Return (x, y) of the center of cell containing provided text 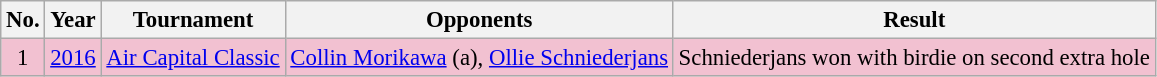
1 (23, 58)
Collin Morikawa (a), Ollie Schniederjans (479, 58)
2016 (73, 58)
Opponents (479, 20)
Tournament (193, 20)
Schniederjans won with birdie on second extra hole (914, 58)
Air Capital Classic (193, 58)
No. (23, 20)
Year (73, 20)
Result (914, 20)
